Extract the [X, Y] coordinate from the center of the cell holding the provided text.  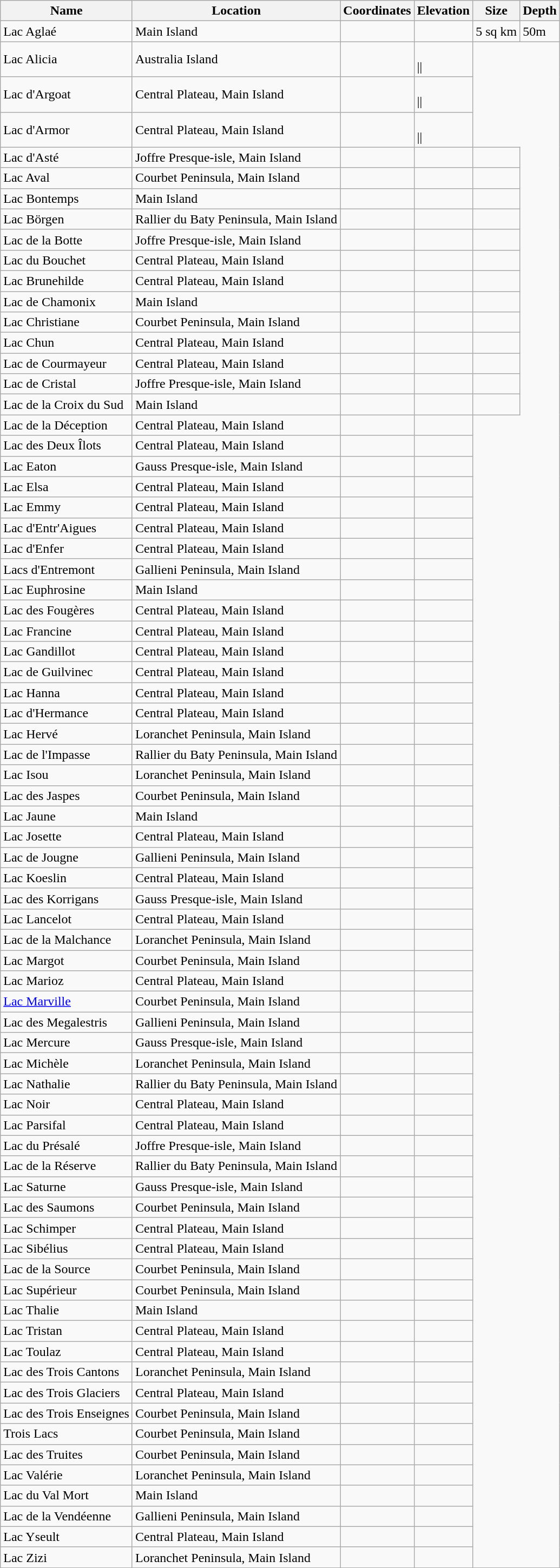
Lac Brunehilde [67, 281]
Lac Aval [67, 178]
Lac Marioz [67, 981]
Lac Schimper [67, 1228]
Lac d'Asté [67, 157]
Lac de Courmayeur [67, 363]
Lac Zizi [67, 1557]
Lac de la Croix du Sud [67, 405]
Coordinates [377, 11]
Lac Börgen [67, 219]
Australia Island [236, 59]
Lac Marville [67, 1002]
Lac d'Argoat [67, 94]
Lac des Trois Cantons [67, 1372]
Lac Christiane [67, 322]
Lac de la Vendéenne [67, 1516]
Lac Toulaz [67, 1352]
Lac du Présalé [67, 1146]
Lac des Fougères [67, 610]
Elevation [443, 11]
Lac de Chamonix [67, 301]
Lac Mercure [67, 1043]
Lac de la Botte [67, 240]
Lac Hervé [67, 734]
Lac des Trois Glaciers [67, 1393]
5 sq km [497, 31]
Lac Noir [67, 1104]
Location [236, 11]
Lac de Guilvinec [67, 672]
Lac des Jaspes [67, 796]
Lac Tristan [67, 1331]
Lac Jaune [67, 816]
Lac Elsa [67, 487]
Lacs d'Entremont [67, 569]
Lac Chun [67, 343]
Lac du Val Mort [67, 1496]
50m [540, 31]
Lac des Korrigans [67, 898]
Size [497, 11]
Lac de la Réserve [67, 1166]
Lac Francine [67, 631]
Lac Eaton [67, 466]
Lac de la Malchance [67, 940]
Lac Alicia [67, 59]
Lac Nathalie [67, 1084]
Lac Saturne [67, 1187]
Lac d'Hermance [67, 713]
Lac Emmy [67, 507]
Lac Margot [67, 960]
Lac Koeslin [67, 878]
Lac Hanna [67, 693]
Name [67, 11]
Lac Bontemps [67, 199]
Lac d'Entr'Aigues [67, 528]
Lac Valérie [67, 1475]
Lac Aglaé [67, 31]
Lac des Trois Enseignes [67, 1413]
Lac d'Enfer [67, 548]
Lac Euphrosine [67, 590]
Lac d'Armor [67, 130]
Lac des Truites [67, 1454]
Lac Parsifal [67, 1125]
Lac du Bouchet [67, 260]
Lac de l'Impasse [67, 755]
Lac Josette [67, 837]
Lac Lancelot [67, 919]
Lac Thalie [67, 1311]
Lac Supérieur [67, 1290]
Lac Michèle [67, 1063]
Lac de la Source [67, 1269]
Depth [540, 11]
Lac Gandillot [67, 652]
Lac de la Déception [67, 425]
Lac Yseult [67, 1537]
Lac de Jougne [67, 857]
Lac Sibélius [67, 1248]
Lac de Cristal [67, 384]
Lac Isou [67, 775]
Lac des Megalestris [67, 1022]
Trois Lacs [67, 1434]
Lac des Saumons [67, 1207]
Lac des Deux Îlots [67, 446]
